Identify which cell holds the provided text, then report its [x, y] central coordinate. 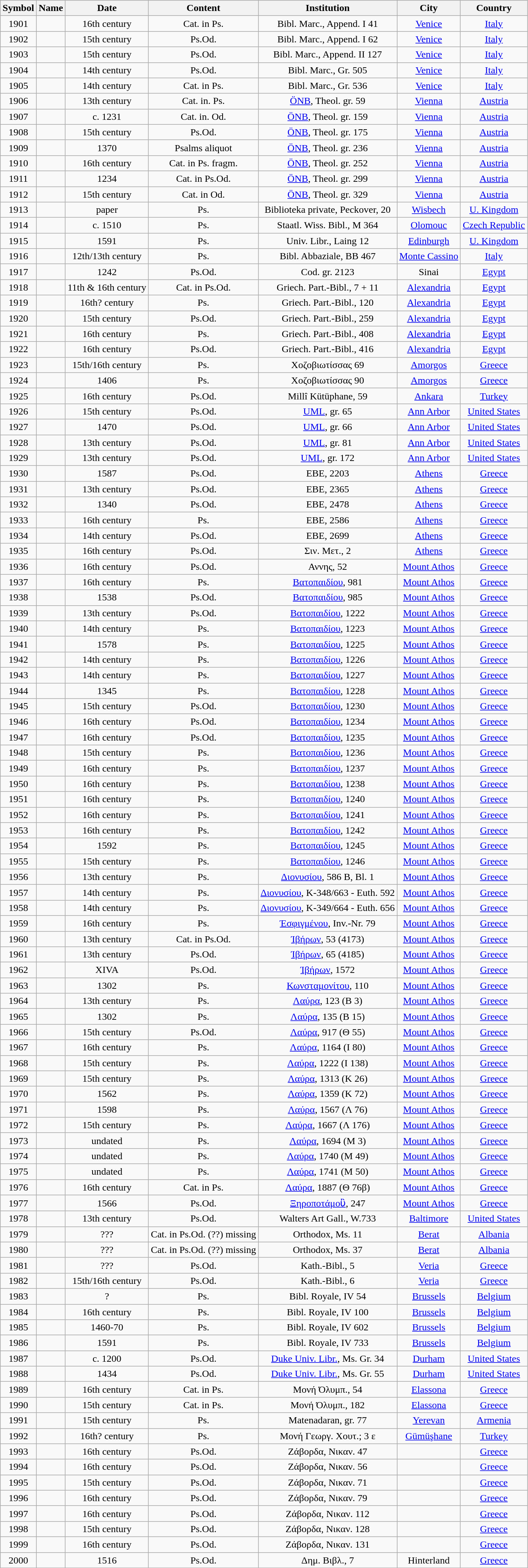
Gümüşhane [429, 1436]
Kath.-Bibl., 6 [327, 1281]
1957 [18, 892]
Μονή Γεωργ. Хουτ.; 3 ε [327, 1436]
Monte Cassino [429, 256]
1993 [18, 1451]
Вατοπαιδίου, 1240 [327, 799]
1976 [18, 1187]
1913 [18, 210]
Ίβήρων, 65 (4185) [327, 955]
c. 1200 [107, 1358]
ÖNB, Theol. gr. 299 [327, 179]
Вατοπαιδίου, 985 [327, 598]
Bibl. Marc., Append. I 62 [327, 39]
1903 [18, 55]
1970 [18, 1094]
1924 [18, 380]
1944 [18, 691]
EBE, 2699 [327, 536]
1242 [107, 272]
1959 [18, 923]
1947 [18, 737]
1982 [18, 1281]
1946 [18, 722]
1978 [18, 1219]
Bibl. Marc., Append. I 41 [327, 24]
1990 [18, 1405]
1538 [107, 598]
Univ. Libr., Laing 12 [327, 241]
UML, gr. 65 [327, 411]
Λαύρα, 1313 (Κ 26) [327, 1078]
1955 [18, 861]
1958 [18, 908]
Yerevan [429, 1420]
Ankara [429, 396]
Вατοπαιδίου, 1228 [327, 691]
1972 [18, 1125]
1923 [18, 365]
1370 [107, 148]
ÖNB, Theol. gr. 236 [327, 148]
1952 [18, 815]
1997 [18, 1513]
1963 [18, 986]
1578 [107, 644]
Λαύρα, 1667 (Λ 176) [327, 1125]
1966 [18, 1032]
Staatl. Wiss. Bibl., M 364 [327, 225]
1939 [18, 613]
1927 [18, 427]
Bibl. Abbaziale, BB 467 [327, 256]
1922 [18, 349]
1918 [18, 287]
Duke Univ. Libr., Ms. Gr. 34 [327, 1358]
XIVA [107, 970]
Вατοπαιδίου, 1246 [327, 861]
UML, gr. 81 [327, 442]
Armenia [494, 1420]
1562 [107, 1094]
Cat. in. Ps. [203, 101]
1587 [107, 474]
Δημ. Βιβλ., 7 [327, 1560]
1905 [18, 86]
1971 [18, 1109]
UML, gr. 66 [327, 427]
Cod. gr. 2123 [327, 272]
1968 [18, 1063]
UML, gr. 172 [327, 458]
Λαύρα, 1359 (Κ 72) [327, 1094]
Λαύρα, 123 (Β 3) [327, 1001]
1940 [18, 629]
1598 [107, 1109]
1909 [18, 148]
Kath.-Bibl., 5 [327, 1265]
1987 [18, 1358]
1951 [18, 799]
1999 [18, 1544]
1460-70 [107, 1328]
EBE, 2586 [327, 520]
1985 [18, 1328]
1917 [18, 272]
1901 [18, 24]
Вατοπαιδίου, 1242 [327, 830]
c. 1231 [107, 117]
Orthodox, Ms. 37 [327, 1250]
1956 [18, 877]
Cat. in Od. [203, 194]
11th & 16th century [107, 287]
Λαύρα, 917 (Θ 55) [327, 1032]
1919 [18, 303]
ÖNB, Theol. gr. 175 [327, 132]
Bibl. Marc., Append. II 127 [327, 55]
EBE, 2203 [327, 474]
Σιν. Μετ., 2 [327, 551]
Λαύρα, 135 (Β 15) [327, 1017]
Griech. Part.-Bibl., 7 + 11 [327, 287]
1943 [18, 675]
Bibl. Royale, IV 54 [327, 1296]
1935 [18, 551]
1948 [18, 753]
paper [107, 210]
Cat. in Ps. fragm. [203, 163]
Date [107, 8]
Sinai [429, 272]
1950 [18, 784]
Baltimore [429, 1219]
Λαύρα, 1222 (Ι 138) [327, 1063]
Вατοπαιδίου, 1236 [327, 753]
Λαύρα, 1741 (М 50) [327, 1171]
Вατοπαιδίου, 981 [327, 582]
1995 [18, 1482]
Вατοπαιδίου, 1226 [327, 659]
Вατοπαιδίου, 1222 [327, 613]
Вατοπαιδίου, 1237 [327, 768]
Λαύρα, 1567 (Λ 76) [327, 1109]
Bibl. Royale, IV 602 [327, 1328]
1967 [18, 1048]
1921 [18, 334]
1470 [107, 427]
Διονυσίου, K-349/664 - Euth. 656 [327, 908]
Orthodox, Ms. 11 [327, 1234]
1340 [107, 505]
1937 [18, 582]
1434 [107, 1374]
Walters Art Gall., W.733 [327, 1219]
Cat. in. Od. [203, 117]
1965 [18, 1017]
EBE, 2365 [327, 489]
1984 [18, 1312]
Ίβήρων, 1572 [327, 970]
c. 1510 [107, 225]
Αννης, 52 [327, 567]
1996 [18, 1498]
1949 [18, 768]
1592 [107, 846]
Edinburgh [429, 241]
Ζάβορδα, Νικαν. 128 [327, 1529]
1406 [107, 380]
1926 [18, 411]
Χοζοβιωτίσσας 69 [327, 365]
ÖNB, Theol. gr. 252 [327, 163]
1969 [18, 1078]
1989 [18, 1389]
Λαύρα, 1694 (М 3) [327, 1140]
Matenadaran, gr. 77 [327, 1420]
1516 [107, 1560]
1961 [18, 955]
1910 [18, 163]
1991 [18, 1420]
1962 [18, 970]
Χοζοβιωτίσσας 90 [327, 380]
1977 [18, 1203]
Bibl. Marc., Gr. 505 [327, 70]
Biblioteka private, Peckover, 20 [327, 210]
Μονή Όλυμπ., 182 [327, 1405]
Ζάβορδα, Νικαν. 112 [327, 1513]
ÖNB, Theol. gr. 329 [327, 194]
Вατοπαιδίου, 1223 [327, 629]
Διονυσίου, K-348/663 - Euth. 592 [327, 892]
Wisbech [429, 210]
Вατοπαιδίου, 1227 [327, 675]
1998 [18, 1529]
ÖNB, Theol. gr. 59 [327, 101]
1906 [18, 101]
Вατοπαιδίου, 1230 [327, 706]
Ζάβορδα, Νικαν. 56 [327, 1467]
Czech Republic [494, 225]
Griech. Part.-Bibl., 408 [327, 334]
1566 [107, 1203]
1934 [18, 536]
Duke Univ. Libr., Ms. Gr. 55 [327, 1374]
1916 [18, 256]
Content [203, 8]
Λαύρα, 1164 (Ι 80) [327, 1048]
Institution [327, 8]
Κωνσταμονίτου, 110 [327, 986]
Griech. Part.-Bibl., 416 [327, 349]
Ζάβορδα, Νικαν. 47 [327, 1451]
1907 [18, 117]
Λαύρα, 1887 (Θ 76β) [327, 1187]
Psalms aliquot [203, 148]
1954 [18, 846]
1983 [18, 1296]
Ξηροποτάμοὒ, 247 [327, 1203]
1992 [18, 1436]
EBE, 2478 [327, 505]
1234 [107, 179]
1974 [18, 1156]
1930 [18, 474]
Olomouc [429, 225]
1902 [18, 39]
1964 [18, 1001]
1960 [18, 939]
1953 [18, 830]
1928 [18, 442]
Вατοπαιδίου, 1238 [327, 784]
1973 [18, 1140]
1994 [18, 1467]
1942 [18, 659]
1981 [18, 1265]
1933 [18, 520]
Вατοπαιδίου, 1234 [327, 722]
1936 [18, 567]
1929 [18, 458]
1911 [18, 179]
Вατοπαιδίου, 1235 [327, 737]
1945 [18, 706]
1980 [18, 1250]
2000 [18, 1560]
1904 [18, 70]
Λαύρα, 1740 (М 49) [327, 1156]
Symbol [18, 8]
Hinterland [429, 1560]
12th/13th century [107, 256]
Name [51, 8]
Μονή Όλυμπ., 54 [327, 1389]
Вατοπαιδίου, 1241 [327, 815]
1986 [18, 1343]
1914 [18, 225]
Ίβήρων, 53 (4173) [327, 939]
Ζάβορδα, Νικαν. 131 [327, 1544]
1912 [18, 194]
Bibl. Royale, IV 733 [327, 1343]
Έσφιγμένου, Inv.-Nr. 79 [327, 923]
1975 [18, 1171]
Ζάβορδα, Νικαν. 71 [327, 1482]
1908 [18, 132]
Griech. Part.-Bibl., 120 [327, 303]
1915 [18, 241]
Griech. Part.-Bibl., 259 [327, 318]
ÖNB, Theol. gr. 159 [327, 117]
Вατοπαιδίου, 1245 [327, 846]
Вατοπαιδίου, 1225 [327, 644]
? [107, 1296]
1979 [18, 1234]
Millî Kütüphane, 59 [327, 396]
1941 [18, 644]
City [429, 8]
1345 [107, 691]
Bibl. Marc., Gr. 536 [327, 86]
1931 [18, 489]
1925 [18, 396]
1920 [18, 318]
1932 [18, 505]
1938 [18, 598]
Bibl. Royale, IV 100 [327, 1312]
1988 [18, 1374]
Διονυσίου, 586 B, Bl. 1 [327, 877]
Ζάβορδα, Νικαν. 79 [327, 1498]
Country [494, 8]
